From the cell containing the given text, extract its center point as (x, y) coordinate. 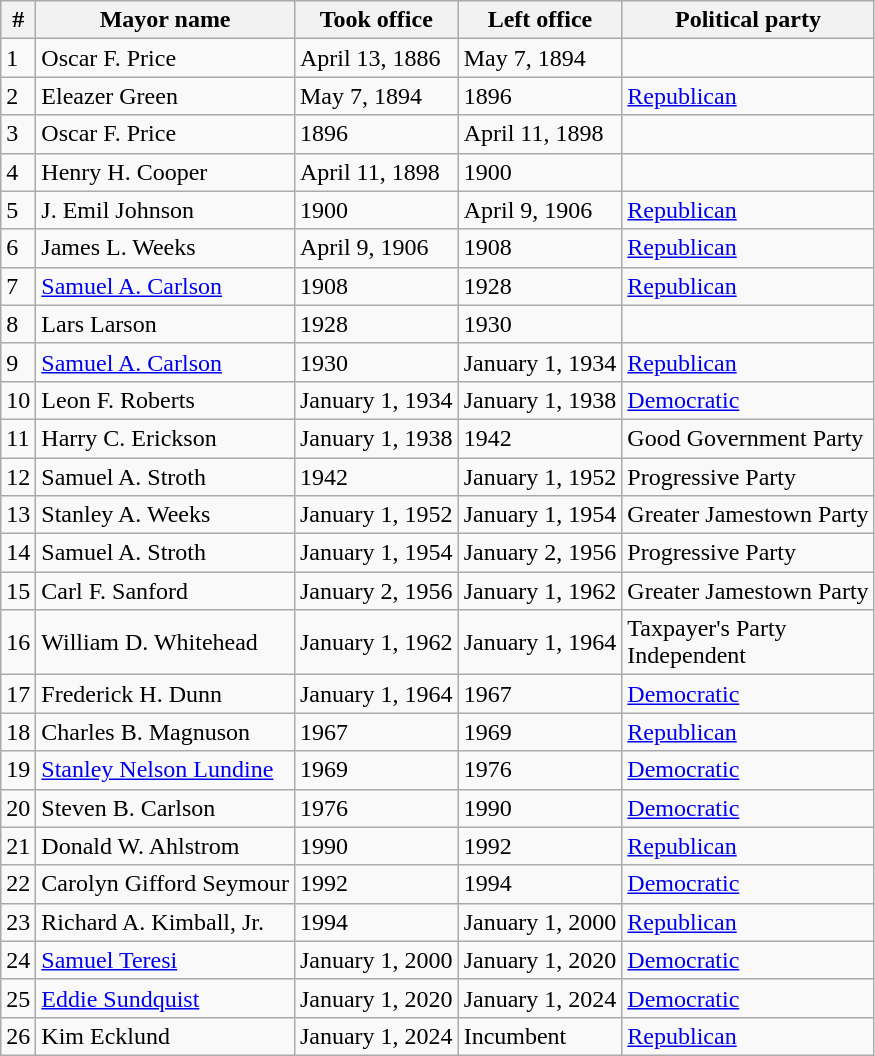
26 (18, 1036)
Kim Ecklund (166, 1036)
Taxpayer's PartyIndependent (748, 642)
Carolyn Gifford Seymour (166, 884)
8 (18, 324)
Harry C. Erickson (166, 438)
17 (18, 694)
5 (18, 210)
16 (18, 642)
3 (18, 134)
25 (18, 998)
18 (18, 732)
Stanley A. Weeks (166, 515)
1 (18, 58)
19 (18, 770)
Eleazer Green (166, 96)
2 (18, 96)
14 (18, 553)
13 (18, 515)
21 (18, 846)
Incumbent (540, 1036)
24 (18, 960)
6 (18, 248)
Eddie Sundquist (166, 998)
William D. Whitehead (166, 642)
15 (18, 591)
Donald W. Ahlstrom (166, 846)
Lars Larson (166, 324)
Took office (376, 20)
Mayor name (166, 20)
Political party (748, 20)
10 (18, 400)
22 (18, 884)
Charles B. Magnuson (166, 732)
J. Emil Johnson (166, 210)
11 (18, 438)
Steven B. Carlson (166, 808)
Stanley Nelson Lundine (166, 770)
Good Government Party (748, 438)
Left office (540, 20)
James L. Weeks (166, 248)
9 (18, 362)
Henry H. Cooper (166, 172)
Richard A. Kimball, Jr. (166, 922)
April 13, 1886 (376, 58)
# (18, 20)
4 (18, 172)
23 (18, 922)
Carl F. Sanford (166, 591)
Frederick H. Dunn (166, 694)
12 (18, 477)
7 (18, 286)
Leon F. Roberts (166, 400)
Samuel Teresi (166, 960)
20 (18, 808)
